For the text-containing cell, return its midpoint in (X, Y) coordinate format. 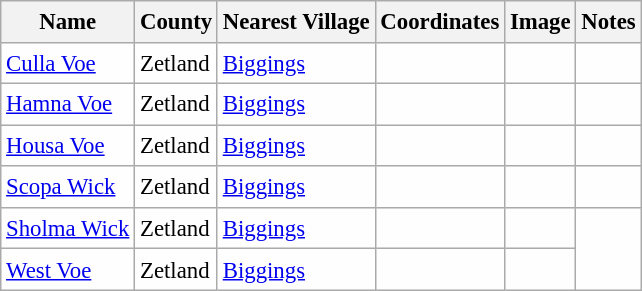
Coordinates (440, 22)
County (176, 22)
Scopa Wick (68, 186)
Culla Voe (68, 62)
West Voe (68, 270)
Notes (608, 22)
Hamna Voe (68, 104)
Housa Voe (68, 146)
Image (540, 22)
Sholma Wick (68, 228)
Name (68, 22)
Nearest Village (296, 22)
